Identify which cell holds the provided text, then report its (X, Y) central coordinate. 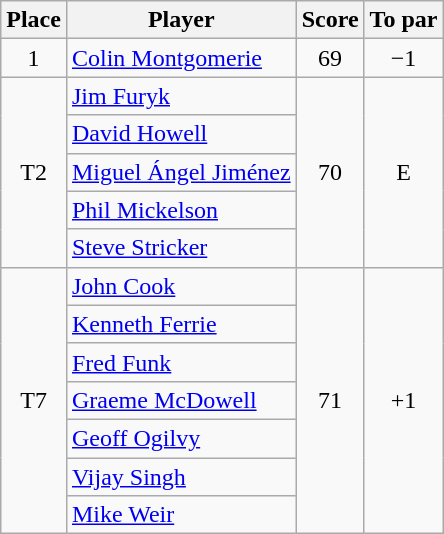
69 (330, 58)
Mike Weir (181, 515)
1 (34, 58)
+1 (404, 400)
Miguel Ángel Jiménez (181, 172)
T7 (34, 400)
Graeme McDowell (181, 400)
Score (330, 20)
71 (330, 400)
70 (330, 172)
Phil Mickelson (181, 210)
Steve Stricker (181, 248)
Geoff Ogilvy (181, 438)
David Howell (181, 134)
John Cook (181, 286)
Jim Furyk (181, 96)
Vijay Singh (181, 477)
−1 (404, 58)
E (404, 172)
To par (404, 20)
Fred Funk (181, 362)
Kenneth Ferrie (181, 324)
Colin Montgomerie (181, 58)
T2 (34, 172)
Player (181, 20)
Place (34, 20)
